Determine the [x, y] coordinate at the center of the cell enclosing the given text.  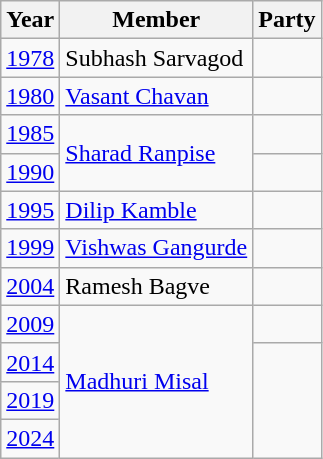
Sharad Ranpise [156, 153]
1995 [30, 210]
1999 [30, 248]
1990 [30, 172]
Madhuri Misal [156, 381]
Member [156, 20]
2004 [30, 286]
Ramesh Bagve [156, 286]
1985 [30, 134]
1980 [30, 96]
Year [30, 20]
Dilip Kamble [156, 210]
1978 [30, 58]
2019 [30, 400]
2014 [30, 362]
2009 [30, 324]
Vasant Chavan [156, 96]
Vishwas Gangurde [156, 248]
2024 [30, 438]
Subhash Sarvagod [156, 58]
Party [287, 20]
